Find where the given text appears and provide that cell's center as [x, y] coordinate. 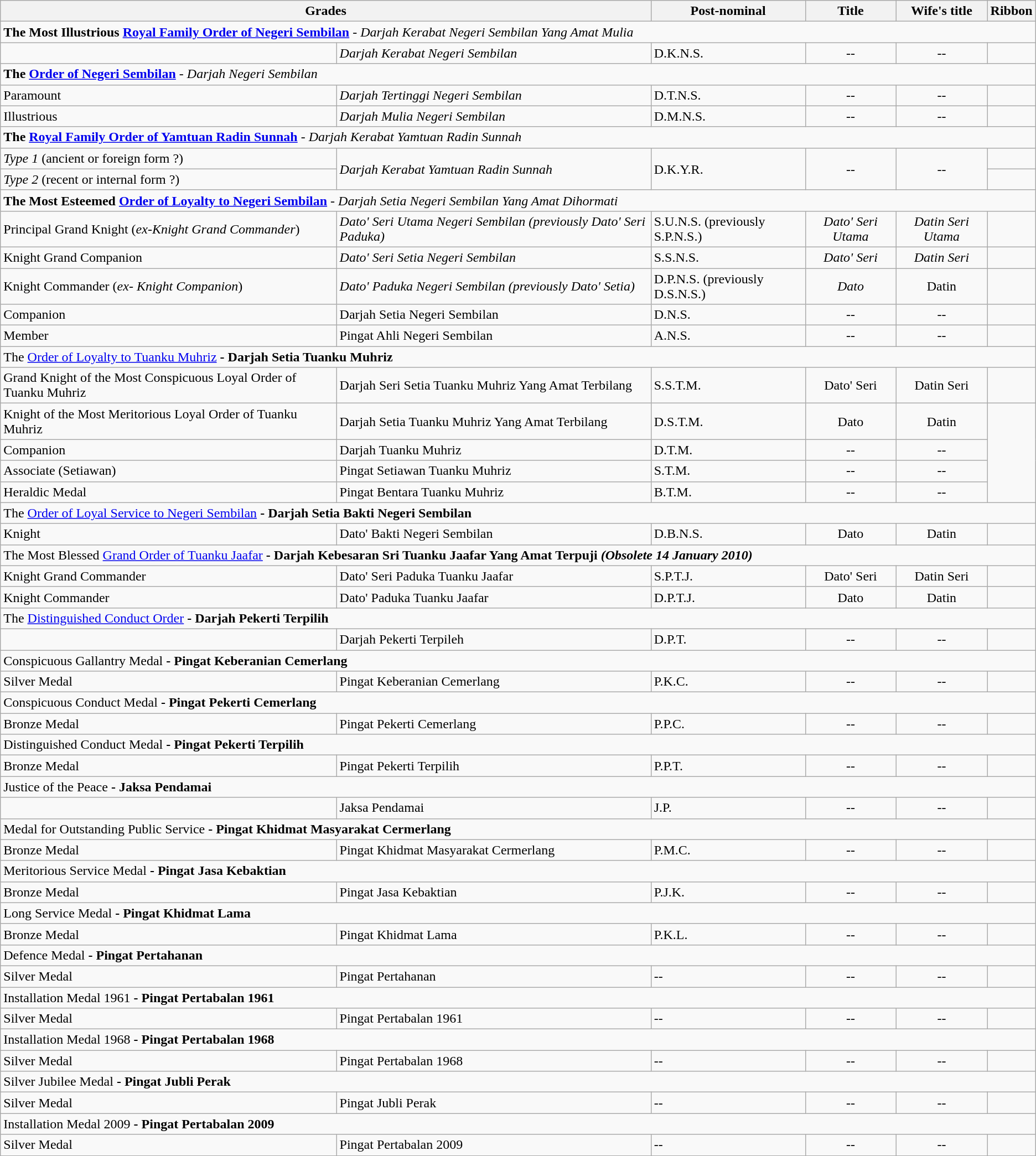
Type 1 (ancient or foreign form ?) [168, 158]
Type 2 (recent or internal form ?) [168, 179]
The Order of Loyalty to Tuanku Muhriz - Darjah Setia Tuanku Muhriz [518, 357]
Pingat Pekerti Terpilih [494, 766]
Pingat Setiawan Tuanku Muhriz [494, 471]
Grades [325, 11]
S.U.N.S. (previously S.P.N.S.) [728, 229]
Illustrious [168, 116]
Justice of the Peace - Jaksa Pendamai [518, 787]
J.P. [728, 808]
Dato' Seri Setia Negeri Sembilan [494, 257]
Title [851, 11]
P.M.C. [728, 850]
The Royal Family Order of Yamtuan Radin Sunnah - Darjah Kerabat Yamtuan Radin Sunnah [518, 137]
Darjah Tuanku Muhriz [494, 450]
D.P.T. [728, 639]
A.N.S. [728, 336]
Knight Grand Companion [168, 257]
Medal for Outstanding Public Service - Pingat Khidmat Masyarakat Cermerlang [518, 829]
Pingat Bentara Tuanku Muhriz [494, 492]
Pingat Ahli Negeri Sembilan [494, 336]
Knight [168, 534]
The Most Esteemed Order of Loyalty to Negeri Sembilan - Darjah Setia Negeri Sembilan Yang Amat Dihormati [518, 200]
S.P.T.J. [728, 576]
Datin Seri Utama [942, 229]
D.P.N.S. (previously D.S.N.S.) [728, 286]
Pingat Pertabalan 1968 [494, 1061]
S.T.M. [728, 471]
Member [168, 336]
B.T.M. [728, 492]
Distinguished Conduct Medal - Pingat Pekerti Terpilih [518, 745]
S.S.T.M. [728, 385]
The Order of Negeri Sembilan - Darjah Negeri Sembilan [518, 74]
D.K.N.S. [728, 53]
Darjah Tertinggi Negeri Sembilan [494, 95]
D.K.Y.R. [728, 169]
Associate (Setiawan) [168, 471]
D.T.M. [728, 450]
Pingat Pertahanan [494, 976]
P.P.C. [728, 724]
Jaksa Pendamai [494, 808]
Pingat Pertabalan 1961 [494, 1019]
Paramount [168, 95]
Darjah Mulia Negeri Sembilan [494, 116]
Knight Grand Commander [168, 576]
Pingat Khidmat Masyarakat Cermerlang [494, 850]
D.P.T.J. [728, 597]
Conspicuous Conduct Medal - Pingat Pekerti Cemerlang [518, 703]
D.N.S. [728, 315]
Darjah Seri Setia Tuanku Muhriz Yang Amat Terbilang [494, 385]
Long Service Medal - Pingat Khidmat Lama [518, 913]
Pingat Pertabalan 2009 [494, 1145]
P.P.T. [728, 766]
D.S.T.M. [728, 422]
Knight Commander [168, 597]
Pingat Khidmat Lama [494, 934]
Heraldic Medal [168, 492]
Dato' Seri Utama [851, 229]
Meritorious Service Medal - Pingat Jasa Kebaktian [518, 871]
Darjah Setia Tuanku Muhriz Yang Amat Terbilang [494, 422]
Knight of the Most Meritorious Loyal Order of Tuanku Muhriz [168, 422]
S.S.N.S. [728, 257]
Installation Medal 2009 - Pingat Pertabalan 2009 [518, 1124]
Darjah Kerabat Yamtuan Radin Sunnah [494, 169]
Pingat Pekerti Cemerlang [494, 724]
The Order of Loyal Service to Negeri Sembilan - Darjah Setia Bakti Negeri Sembilan [518, 513]
Dato' Bakti Negeri Sembilan [494, 534]
Principal Grand Knight (ex-Knight Grand Commander) [168, 229]
Defence Medal - Pingat Pertahanan [518, 955]
Darjah Setia Negeri Sembilan [494, 315]
Pingat Jasa Kebaktian [494, 892]
Dato' Paduka Negeri Sembilan (previously Dato' Setia) [494, 286]
Dato' Seri Paduka Tuanku Jaafar [494, 576]
Knight Commander (ex- Knight Companion) [168, 286]
Darjah Kerabat Negeri Sembilan [494, 53]
Grand Knight of the Most Conspicuous Loyal Order of Tuanku Muhriz [168, 385]
Dato' Paduka Tuanku Jaafar [494, 597]
Wife's title [942, 11]
D.T.N.S. [728, 95]
P.K.L. [728, 934]
Dato' Seri Utama Negeri Sembilan (previously Dato' Seri Paduka) [494, 229]
The Most Blessed Grand Order of Tuanku Jaafar - Darjah Kebesaran Sri Tuanku Jaafar Yang Amat Terpuji (Obsolete 14 January 2010) [518, 555]
P.J.K. [728, 892]
D.M.N.S. [728, 116]
Installation Medal 1961 - Pingat Pertabalan 1961 [518, 998]
The Distinguished Conduct Order - Darjah Pekerti Terpilih [518, 618]
The Most Illustrious Royal Family Order of Negeri Sembilan - Darjah Kerabat Negeri Sembilan Yang Amat Mulia [518, 32]
Pingat Jubli Perak [494, 1103]
P.K.C. [728, 682]
Darjah Pekerti Terpileh [494, 639]
Ribbon [1012, 11]
Installation Medal 1968 - Pingat Pertabalan 1968 [518, 1040]
Conspicuous Gallantry Medal - Pingat Keberanian Cemerlang [518, 660]
D.B.N.S. [728, 534]
Silver Jubilee Medal - Pingat Jubli Perak [518, 1082]
Pingat Keberanian Cemerlang [494, 682]
Post-nominal [728, 11]
